Search for the cell housing the specified text and yield its [X, Y] center coordinate. 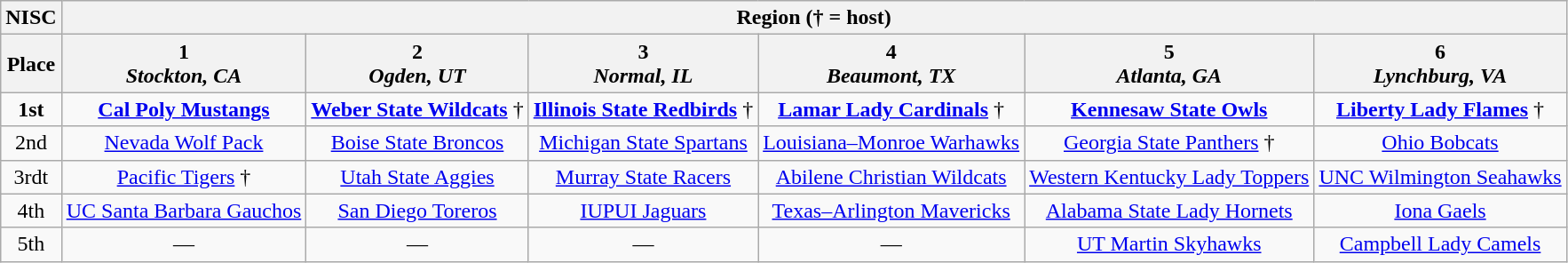
Illinois State Redbirds † [643, 109]
Liberty Lady Flames † [1440, 109]
Western Kentucky Lady Toppers [1169, 177]
Campbell Lady Camels [1440, 244]
5th [31, 244]
Michigan State Spartans [643, 143]
Region († = host) [813, 18]
Ohio Bobcats [1440, 143]
UC Santa Barbara Gauchos [184, 211]
4 Beaumont, TX [891, 64]
Alabama State Lady Hornets [1169, 211]
Iona Gaels [1440, 211]
5 Atlanta, GA [1169, 64]
Weber State Wildcats † [417, 109]
Lamar Lady Cardinals † [891, 109]
Utah State Aggies [417, 177]
4th [31, 211]
Place [31, 64]
Murray State Racers [643, 177]
Abilene Christian Wildcats [891, 177]
2 Ogden, UT [417, 64]
Pacific Tigers † [184, 177]
1st [31, 109]
3 Normal, IL [643, 64]
UNC Wilmington Seahawks [1440, 177]
6 Lynchburg, VA [1440, 64]
Kennesaw State Owls [1169, 109]
1 Stockton, CA [184, 64]
Louisiana–Monroe Warhawks [891, 143]
IUPUI Jaguars [643, 211]
UT Martin Skyhawks [1169, 244]
3rdt [31, 177]
Texas–Arlington Mavericks [891, 211]
Georgia State Panthers † [1169, 143]
Cal Poly Mustangs [184, 109]
San Diego Toreros [417, 211]
Boise State Broncos [417, 143]
NISC [31, 18]
2nd [31, 143]
Nevada Wolf Pack [184, 143]
